Search for the cell housing the specified text and yield its [X, Y] center coordinate. 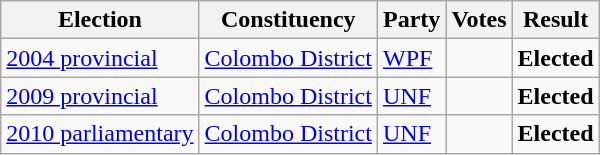
Votes [479, 20]
Election [100, 20]
WPF [411, 58]
2009 provincial [100, 96]
Constituency [288, 20]
Result [556, 20]
2004 provincial [100, 58]
Party [411, 20]
2010 parliamentary [100, 134]
